Return (x, y) of the center of cell containing provided text 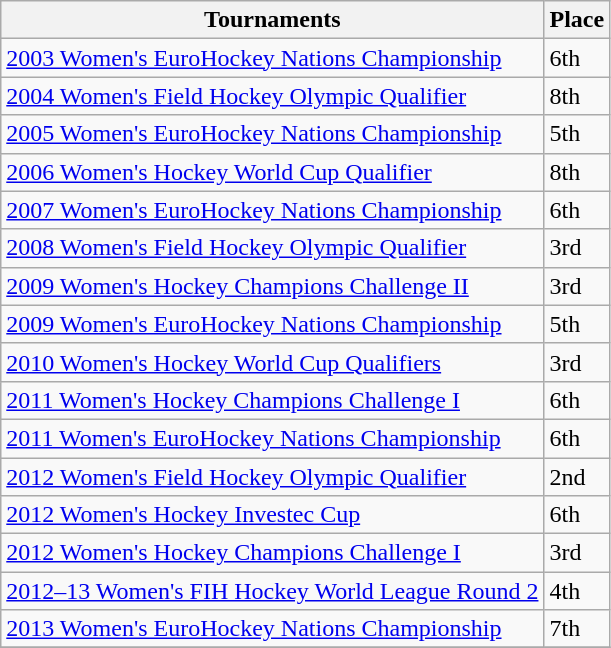
2009 Women's Hockey Champions Challenge II (272, 286)
2012 Women's Hockey Champions Challenge I (272, 553)
2004 Women's Field Hockey Olympic Qualifier (272, 96)
4th (577, 591)
7th (577, 629)
2005 Women's EuroHockey Nations Championship (272, 134)
2003 Women's EuroHockey Nations Championship (272, 58)
2011 Women's EuroHockey Nations Championship (272, 438)
2011 Women's Hockey Champions Challenge I (272, 400)
2010 Women's Hockey World Cup Qualifiers (272, 362)
Place (577, 20)
2009 Women's EuroHockey Nations Championship (272, 324)
2nd (577, 477)
Tournaments (272, 20)
2008 Women's Field Hockey Olympic Qualifier (272, 248)
2012 Women's Field Hockey Olympic Qualifier (272, 477)
2006 Women's Hockey World Cup Qualifier (272, 172)
2012 Women's Hockey Investec Cup (272, 515)
2012–13 Women's FIH Hockey World League Round 2 (272, 591)
2007 Women's EuroHockey Nations Championship (272, 210)
2013 Women's EuroHockey Nations Championship (272, 629)
